Determine the [x, y] coordinate at the center of the cell enclosing the given text.  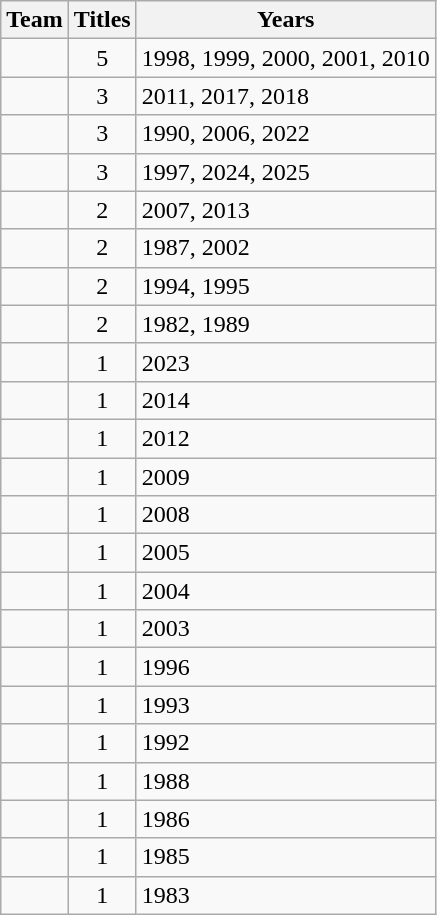
2023 [286, 362]
1997, 2024, 2025 [286, 172]
5 [102, 58]
1990, 2006, 2022 [286, 134]
1982, 1989 [286, 324]
2012 [286, 438]
1988 [286, 781]
2014 [286, 400]
1994, 1995 [286, 286]
Team [35, 20]
1993 [286, 705]
2004 [286, 591]
Titles [102, 20]
1996 [286, 667]
2003 [286, 629]
1998, 1999, 2000, 2001, 2010 [286, 58]
1987, 2002 [286, 248]
2005 [286, 553]
1983 [286, 895]
2007, 2013 [286, 210]
Years [286, 20]
1986 [286, 819]
1985 [286, 857]
2009 [286, 477]
1992 [286, 743]
2011, 2017, 2018 [286, 96]
2008 [286, 515]
